Return the [x, y] coordinate for the center point of the cell that contains the specified text.  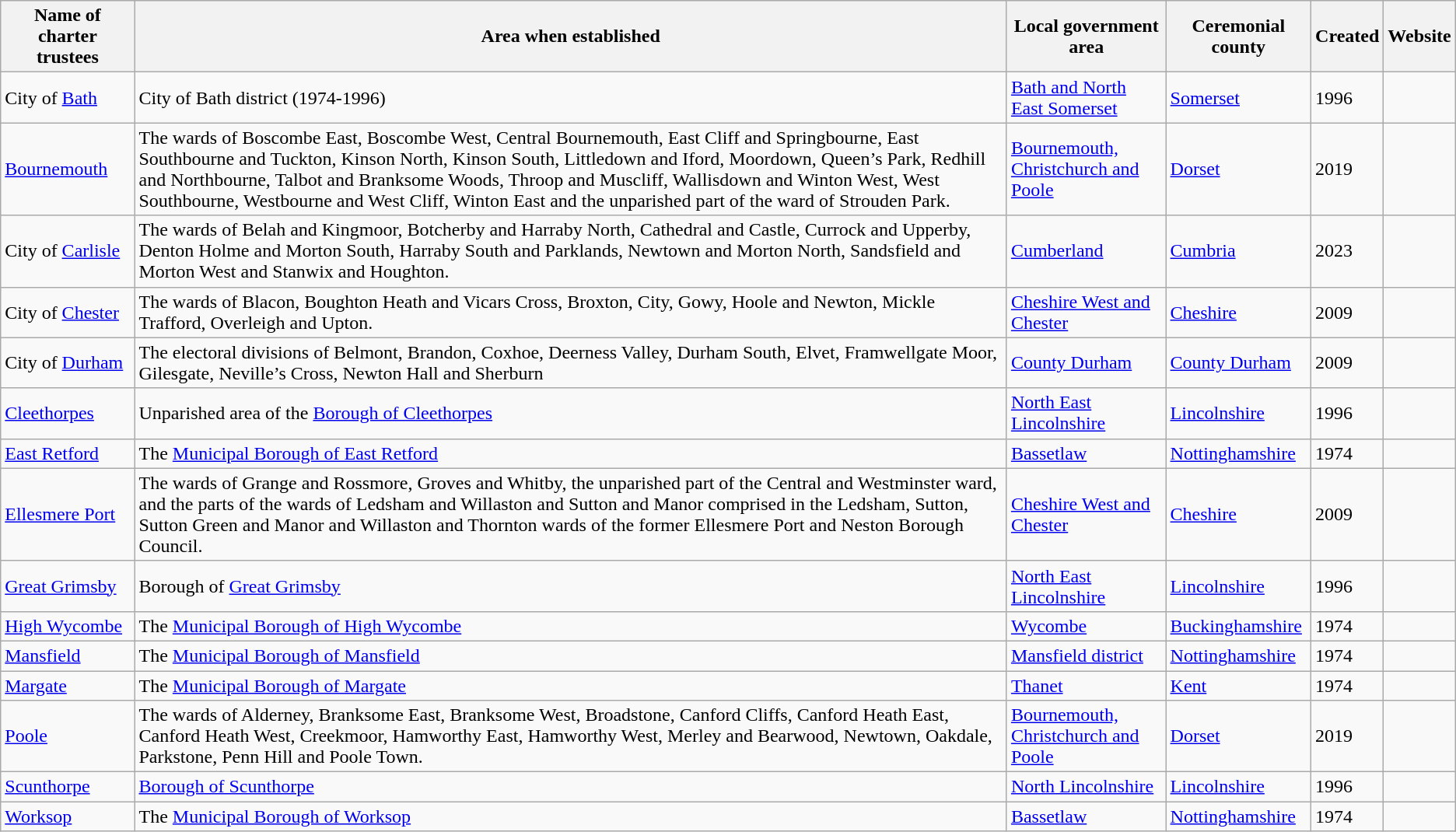
City of Durham [68, 362]
The Municipal Borough of East Retford [571, 453]
The Municipal Borough of Worksop [571, 816]
High Wycombe [68, 626]
Wycombe [1086, 626]
East Retford [68, 453]
City of Bath [68, 98]
Margate [68, 685]
Poole [68, 736]
The Municipal Borough of Margate [571, 685]
Bournemouth [68, 170]
Worksop [68, 816]
Website [1419, 37]
Ellesmere Port [68, 515]
Scunthorpe [68, 787]
Buckinghamshire [1238, 626]
Ceremonial county [1238, 37]
Borough of Great Grimsby [571, 586]
Local government area [1086, 37]
2023 [1347, 251]
Unparished area of the Borough of Cleethorpes [571, 414]
Bath and North East Somerset [1086, 98]
City of Chester [68, 313]
Name of charter trustees [68, 37]
Kent [1238, 685]
Mansfield district [1086, 655]
Borough of Scunthorpe [571, 787]
City of Carlisle [68, 251]
City of Bath district (1974-1996) [571, 98]
The Municipal Borough of Mansfield [571, 655]
Great Grimsby [68, 586]
Mansfield [68, 655]
The Municipal Borough of High Wycombe [571, 626]
Somerset [1238, 98]
Cumbria [1238, 251]
Thanet [1086, 685]
Cleethorpes [68, 414]
Created [1347, 37]
Cumberland [1086, 251]
North Lincolnshire [1086, 787]
The wards of Blacon, Boughton Heath and Vicars Cross, Broxton, City, Gowy, Hoole and Newton, Mickle Trafford, Overleigh and Upton. [571, 313]
Area when established [571, 37]
